Return the (x, y) coordinate for the center point of the cell that contains the specified text.  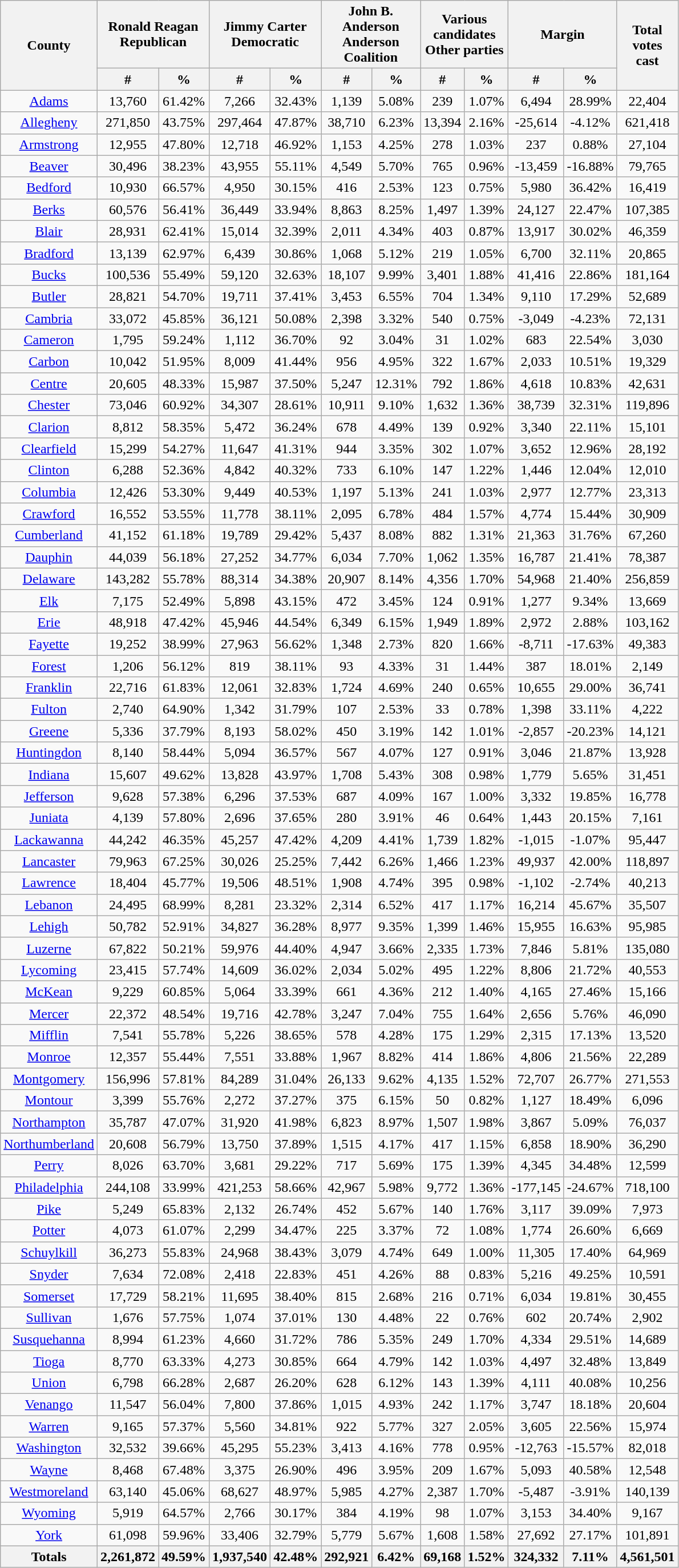
43.15% (296, 600)
30.15% (296, 188)
19,711 (240, 296)
30.86% (296, 253)
Perry (49, 1166)
36.28% (296, 926)
42,631 (647, 384)
46.35% (184, 840)
5,226 (240, 1035)
61,098 (128, 1535)
678 (347, 427)
27.17% (590, 1535)
0.71% (486, 1296)
6,288 (128, 470)
33,406 (240, 1535)
39.66% (184, 1448)
0.76% (486, 1317)
11,547 (128, 1405)
35,507 (647, 905)
26,133 (347, 1079)
40,213 (647, 883)
29.42% (296, 535)
5,247 (347, 384)
28,192 (647, 449)
6,700 (536, 253)
1,497 (443, 209)
3,867 (536, 1122)
Franklin (49, 688)
38.43% (296, 1252)
13,139 (128, 253)
4,947 (347, 948)
30.17% (296, 1513)
17.13% (590, 1035)
35,787 (128, 1122)
Blair (49, 231)
Forest (49, 666)
27,252 (240, 557)
4,660 (240, 1339)
8,994 (128, 1339)
41.98% (296, 1122)
1.82% (486, 840)
33.94% (296, 209)
58.21% (184, 1296)
5,779 (347, 1535)
2,687 (240, 1383)
57.38% (184, 796)
4.19% (396, 1513)
1.66% (486, 644)
2,314 (347, 905)
16,778 (647, 796)
York (49, 1535)
1,446 (536, 470)
212 (443, 991)
6,858 (536, 1144)
1,632 (443, 405)
Warren (49, 1426)
22,404 (647, 101)
-16.88% (590, 166)
12,010 (647, 470)
Potter (49, 1231)
5.08% (396, 101)
1,908 (347, 883)
30.85% (296, 1361)
15.44% (590, 514)
-1,015 (536, 840)
127 (443, 753)
59,120 (240, 275)
3,453 (347, 296)
26.90% (296, 1470)
1.88% (486, 275)
Centre (49, 384)
66.28% (184, 1383)
3,399 (128, 1101)
540 (443, 318)
Lebanon (49, 905)
Delaware (49, 579)
Wyoming (49, 1513)
3.37% (396, 1231)
1,068 (347, 253)
143 (443, 1383)
33.88% (296, 1057)
9.99% (396, 275)
0.83% (486, 1274)
156,996 (128, 1079)
10,591 (647, 1274)
7,161 (647, 818)
0.92% (486, 427)
36.57% (296, 753)
3.35% (396, 449)
33.99% (184, 1187)
49.62% (184, 775)
51.95% (184, 362)
10.83% (590, 384)
55.44% (184, 1057)
58.66% (296, 1187)
1,724 (347, 688)
26.74% (296, 1209)
421,253 (240, 1187)
72,707 (536, 1079)
4.36% (396, 991)
18.18% (590, 1405)
Somerset (49, 1296)
5.65% (590, 775)
602 (536, 1317)
10.51% (590, 362)
815 (347, 1296)
27,104 (647, 144)
16,787 (536, 557)
66.57% (184, 188)
107 (347, 710)
34.38% (296, 579)
43.97% (296, 775)
45.06% (184, 1492)
Butler (49, 296)
3,375 (240, 1470)
733 (347, 470)
42,967 (347, 1187)
8,812 (128, 427)
56.18% (184, 557)
9,165 (128, 1426)
55.49% (184, 275)
4,356 (443, 579)
1,676 (128, 1317)
7.11% (590, 1557)
Crawford (49, 514)
14,689 (647, 1339)
4,111 (536, 1383)
3.04% (396, 340)
79,765 (647, 166)
73,046 (128, 405)
Philadelphia (49, 1187)
4,549 (347, 166)
308 (443, 775)
41.44% (296, 362)
181,164 (647, 275)
167 (443, 796)
48,918 (128, 622)
1,112 (240, 340)
Huntingdon (49, 753)
219 (443, 253)
Bucks (49, 275)
4,222 (647, 710)
56.41% (184, 209)
46,090 (647, 1013)
103,162 (647, 622)
25.25% (296, 861)
41,152 (128, 535)
5.76% (590, 1013)
7,846 (536, 948)
36,273 (128, 1252)
55.76% (184, 1101)
55.11% (296, 166)
38.99% (184, 644)
278 (443, 144)
56.79% (184, 1144)
21.56% (590, 1057)
72.08% (184, 1274)
5,560 (240, 1426)
5.43% (396, 775)
4,334 (536, 1339)
40,553 (647, 970)
95,447 (647, 840)
Northampton (49, 1122)
11,305 (536, 1252)
31.72% (296, 1339)
24,495 (128, 905)
8,140 (128, 753)
100,536 (128, 275)
452 (347, 1209)
2,387 (443, 1492)
1,153 (347, 144)
19.85% (590, 796)
32.48% (590, 1361)
28.99% (590, 101)
63.33% (184, 1361)
9,628 (128, 796)
20,865 (647, 253)
14,121 (647, 731)
56.04% (184, 1405)
4,842 (240, 470)
43.75% (184, 123)
38,710 (347, 123)
2,095 (347, 514)
118,897 (647, 861)
52.49% (184, 600)
42.78% (296, 1013)
10,911 (347, 405)
Allegheny (49, 123)
1.08% (486, 1231)
41.31% (296, 449)
101,891 (647, 1535)
256,859 (647, 579)
21.72% (590, 970)
Tioga (49, 1361)
22,372 (128, 1013)
49,383 (647, 644)
395 (443, 883)
1.35% (486, 557)
7,541 (128, 1035)
57.75% (184, 1317)
6,823 (347, 1122)
18.01% (590, 666)
-12,763 (536, 1448)
8,770 (128, 1361)
2,272 (240, 1101)
1.76% (486, 1209)
5.12% (396, 253)
765 (443, 166)
1,443 (536, 818)
32.39% (296, 231)
1.40% (486, 991)
33.11% (590, 710)
567 (347, 753)
10,655 (536, 688)
68,627 (240, 1492)
2,398 (347, 318)
12,426 (128, 492)
2,315 (536, 1035)
37.50% (296, 384)
31.76% (590, 535)
26.77% (590, 1079)
5.70% (396, 166)
Cumberland (49, 535)
Westmoreland (49, 1492)
225 (347, 1231)
4.17% (396, 1144)
8,009 (240, 362)
60,576 (128, 209)
10,256 (647, 1383)
Beaver (49, 166)
20,907 (347, 579)
1,015 (347, 1405)
32.63% (296, 275)
237 (536, 144)
1.23% (486, 861)
7.70% (396, 557)
36.42% (590, 188)
7,175 (128, 600)
239 (443, 101)
36,290 (647, 1144)
403 (443, 231)
78,387 (647, 557)
297,464 (240, 123)
5,216 (536, 1274)
Lancaster (49, 861)
46 (443, 818)
Pike (49, 1209)
0.64% (486, 818)
5,472 (240, 427)
6,494 (536, 101)
34.77% (296, 557)
1,949 (443, 622)
6.23% (396, 123)
-15.57% (590, 1448)
Columbia (49, 492)
3,605 (536, 1426)
Total votes cast (647, 46)
6,439 (240, 253)
1,937,540 (240, 1557)
241 (443, 492)
32,532 (128, 1448)
-25,614 (536, 123)
62.97% (184, 253)
Sullivan (49, 1317)
65.83% (184, 1209)
2.73% (396, 644)
-2.74% (590, 883)
119,896 (647, 405)
4.41% (396, 840)
5.02% (396, 970)
17.29% (590, 296)
Susquehanna (49, 1339)
55.83% (184, 1252)
9.62% (396, 1079)
40.08% (590, 1383)
40.58% (590, 1470)
Bradford (49, 253)
-3.91% (590, 1492)
45,946 (240, 622)
6.55% (396, 296)
819 (240, 666)
27.46% (590, 991)
Armstrong (49, 144)
1,967 (347, 1057)
Lycoming (49, 970)
5.69% (396, 1166)
324,332 (536, 1557)
3.91% (396, 818)
4.27% (396, 1492)
54.27% (184, 449)
47.87% (296, 123)
4,618 (536, 384)
37.01% (296, 1317)
Juniata (49, 818)
62.41% (184, 231)
Ronald ReaganRepublican (153, 34)
1,507 (443, 1122)
56.12% (184, 666)
1.31% (486, 535)
8,193 (240, 731)
Totals (49, 1557)
147 (443, 470)
143,282 (128, 579)
4,073 (128, 1231)
7,973 (647, 1209)
John B. AndersonAnderson Coalition (371, 34)
McKean (49, 991)
14,609 (240, 970)
414 (443, 1057)
956 (347, 362)
37.65% (296, 818)
1.98% (486, 1122)
15,974 (647, 1426)
50.21% (184, 948)
2,977 (536, 492)
36.24% (296, 427)
17,729 (128, 1296)
882 (443, 535)
20.15% (590, 818)
31,920 (240, 1122)
39.09% (590, 1209)
67,260 (647, 535)
45,257 (240, 840)
63,140 (128, 1492)
30,496 (128, 166)
28,931 (128, 231)
3.95% (396, 1470)
7,551 (240, 1057)
84,289 (240, 1079)
4.16% (396, 1448)
82,018 (647, 1448)
7,634 (128, 1274)
15,987 (240, 384)
56.62% (296, 644)
49.59% (184, 1557)
5.13% (396, 492)
38.65% (296, 1035)
Montour (49, 1101)
-17.63% (590, 644)
12,955 (128, 144)
61.07% (184, 1231)
135,080 (647, 948)
21.40% (590, 579)
42.00% (590, 861)
8.82% (396, 1057)
79,963 (128, 861)
786 (347, 1339)
11,778 (240, 514)
29.51% (590, 1339)
19.81% (590, 1296)
60.92% (184, 405)
5,064 (240, 991)
1,342 (240, 710)
Montgomery (49, 1079)
52,689 (647, 296)
8.97% (396, 1122)
18,107 (347, 275)
44.54% (296, 622)
58.02% (296, 731)
4,497 (536, 1361)
64,969 (647, 1252)
6,096 (647, 1101)
50 (443, 1101)
107,385 (647, 209)
13,669 (647, 600)
4.28% (396, 1035)
13,849 (647, 1361)
1.64% (486, 1013)
22.83% (296, 1274)
42.48% (296, 1557)
15,014 (240, 231)
8,863 (347, 209)
4,139 (128, 818)
139 (443, 427)
718,100 (647, 1187)
7,800 (240, 1405)
44,039 (128, 557)
-8,711 (536, 644)
9,449 (240, 492)
12,548 (647, 1470)
1.46% (486, 926)
72 (443, 1231)
661 (347, 991)
1,348 (347, 644)
22,289 (647, 1057)
140,139 (647, 1492)
38.23% (184, 166)
30,455 (647, 1296)
3,401 (443, 275)
13,394 (443, 123)
Clearfield (49, 449)
6.26% (396, 861)
5,898 (240, 600)
Washington (49, 1448)
1,277 (536, 600)
922 (347, 1426)
34,307 (240, 405)
92 (347, 340)
778 (443, 1448)
4.33% (396, 666)
5.35% (396, 1339)
5,249 (128, 1209)
5.81% (590, 948)
4,774 (536, 514)
8,281 (240, 905)
-4.12% (590, 123)
1.15% (486, 1144)
61.83% (184, 688)
4.49% (396, 427)
30,909 (647, 514)
621,418 (647, 123)
-20.23% (590, 731)
50.08% (296, 318)
4.34% (396, 231)
County (49, 46)
4.79% (396, 1361)
40.32% (296, 470)
57.37% (184, 1426)
Lehigh (49, 926)
4.69% (396, 688)
1.73% (486, 948)
9,229 (128, 991)
3,079 (347, 1252)
30.02% (590, 231)
12,061 (240, 688)
15,299 (128, 449)
5.09% (590, 1122)
59.96% (184, 1535)
755 (443, 1013)
32.31% (590, 405)
8,026 (128, 1166)
2,740 (128, 710)
3,652 (536, 449)
3,681 (240, 1166)
Wayne (49, 1470)
1,197 (347, 492)
33.39% (296, 991)
36,121 (240, 318)
13,917 (536, 231)
130 (347, 1317)
792 (443, 384)
-2,857 (536, 731)
2,335 (443, 948)
2,033 (536, 362)
60.85% (184, 991)
4,135 (443, 1079)
280 (347, 818)
22.56% (590, 1426)
57.80% (184, 818)
31,451 (647, 775)
36.70% (296, 340)
49.25% (590, 1274)
Lackawanna (49, 840)
704 (443, 296)
53.55% (184, 514)
52.36% (184, 470)
40.53% (296, 492)
240 (443, 688)
1,074 (240, 1317)
2.88% (590, 622)
-24.67% (590, 1187)
45.77% (184, 883)
375 (347, 1101)
31.04% (296, 1079)
32.79% (296, 1535)
683 (536, 340)
6,669 (647, 1231)
0.65% (486, 688)
36,449 (240, 209)
4,345 (536, 1166)
416 (347, 188)
19,789 (240, 535)
12,357 (128, 1057)
820 (443, 644)
58.35% (184, 427)
1,399 (443, 926)
649 (443, 1252)
2.16% (486, 123)
31.79% (296, 710)
37.79% (184, 731)
26.60% (590, 1231)
1,774 (536, 1231)
13,928 (647, 753)
1.57% (486, 514)
4,273 (240, 1361)
3,332 (536, 796)
1.02% (486, 340)
38.40% (296, 1296)
717 (347, 1166)
67.48% (184, 1470)
69,168 (443, 1557)
33 (443, 710)
9.35% (396, 926)
48.33% (184, 384)
61.23% (184, 1339)
4,806 (536, 1057)
13,828 (240, 775)
41,416 (536, 275)
4,209 (347, 840)
0.96% (486, 166)
45.85% (184, 318)
58.44% (184, 753)
8.25% (396, 209)
5,985 (347, 1492)
46,359 (647, 231)
664 (347, 1361)
8.14% (396, 579)
68.99% (184, 905)
-13,459 (536, 166)
6,349 (347, 622)
1.29% (486, 1035)
37.89% (296, 1144)
5.98% (396, 1187)
2,034 (347, 970)
495 (443, 970)
27,692 (536, 1535)
95,985 (647, 926)
45,295 (240, 1448)
Cameron (49, 340)
Monroe (49, 1057)
123 (443, 188)
19,716 (240, 1013)
34,827 (240, 926)
3,247 (347, 1013)
9,110 (536, 296)
Indiana (49, 775)
2,132 (240, 1209)
1,739 (443, 840)
3.32% (396, 318)
Union (49, 1383)
13,520 (647, 1035)
3,046 (536, 753)
2.68% (396, 1296)
34.40% (590, 1513)
5,094 (240, 753)
7.04% (396, 1013)
2,011 (347, 231)
2.05% (486, 1426)
18,404 (128, 883)
687 (347, 796)
22.54% (590, 340)
Northumberland (49, 1144)
20.74% (590, 1317)
4.26% (396, 1274)
48.54% (184, 1013)
20,604 (647, 1405)
2,972 (536, 622)
140 (443, 1209)
12.96% (590, 449)
1.58% (486, 1535)
Clarion (49, 427)
38,739 (536, 405)
2,299 (240, 1231)
29.22% (296, 1166)
5,093 (536, 1470)
34.47% (296, 1231)
76,037 (647, 1122)
9,167 (647, 1513)
Snyder (49, 1274)
249 (443, 1339)
6.42% (396, 1557)
19,506 (240, 883)
15,607 (128, 775)
59.24% (184, 340)
Cambria (49, 318)
Mifflin (49, 1035)
67.25% (184, 861)
30,026 (240, 861)
2,766 (240, 1513)
63.70% (184, 1166)
1,515 (347, 1144)
Fayette (49, 644)
33,072 (128, 318)
43,955 (240, 166)
387 (536, 666)
451 (347, 1274)
59,976 (240, 948)
4.25% (396, 144)
1,795 (128, 340)
Greene (49, 731)
7,442 (347, 861)
4,165 (536, 991)
20,608 (128, 1144)
209 (443, 1470)
496 (347, 1470)
2,149 (647, 666)
450 (347, 731)
11,695 (240, 1296)
484 (443, 514)
Schuylkill (49, 1252)
2,696 (240, 818)
49,937 (536, 861)
16,552 (128, 514)
27,963 (240, 644)
Bedford (49, 188)
32.83% (296, 688)
24,968 (240, 1252)
24,127 (536, 209)
8.08% (396, 535)
Fulton (49, 710)
18.90% (590, 1144)
16,214 (536, 905)
4.48% (396, 1317)
12,599 (647, 1166)
4.93% (396, 1405)
0.78% (486, 710)
64.57% (184, 1513)
44,242 (128, 840)
55.23% (296, 1448)
5,437 (347, 535)
Mercer (49, 1013)
28,821 (128, 296)
322 (443, 362)
28.61% (296, 405)
0.87% (486, 231)
-1,102 (536, 883)
52.91% (184, 926)
Chester (49, 405)
-1.07% (590, 840)
9,772 (443, 1187)
88,314 (240, 579)
44.40% (296, 948)
6,296 (240, 796)
37.41% (296, 296)
Various candidatesOther parties (464, 34)
15,955 (536, 926)
47.80% (184, 144)
1.44% (486, 666)
57.74% (184, 970)
13,760 (128, 101)
242 (443, 1405)
61.18% (184, 535)
271,553 (647, 1079)
1,206 (128, 666)
6.78% (396, 514)
6.12% (396, 1383)
12.77% (590, 492)
3.45% (396, 600)
3,340 (536, 427)
61.42% (184, 101)
-5,487 (536, 1492)
26.20% (296, 1383)
Elk (49, 600)
22 (443, 1317)
271,850 (128, 123)
15,166 (647, 991)
13,750 (240, 1144)
Adams (49, 101)
-3,049 (536, 318)
64.90% (184, 710)
5.77% (396, 1426)
10,042 (128, 362)
23,415 (128, 970)
32.11% (590, 253)
21.87% (590, 753)
Clinton (49, 470)
34.48% (590, 1166)
Jimmy CarterDemocratic (265, 34)
1,062 (443, 557)
384 (347, 1513)
2,418 (240, 1274)
6.10% (396, 470)
34.81% (296, 1426)
4,561,501 (647, 1557)
1.01% (486, 731)
1,398 (536, 710)
22,716 (128, 688)
5,919 (128, 1513)
36,741 (647, 688)
0.88% (590, 144)
4.07% (396, 753)
Venango (49, 1405)
6,798 (128, 1383)
18.49% (590, 1101)
5,980 (536, 188)
1,608 (443, 1535)
5,336 (128, 731)
Dauphin (49, 557)
1,466 (443, 861)
124 (443, 600)
2,902 (647, 1317)
1.05% (486, 253)
2,261,872 (128, 1557)
10,930 (128, 188)
47.07% (184, 1122)
21.41% (590, 557)
67,822 (128, 948)
54.70% (184, 296)
Lawrence (49, 883)
4.95% (396, 362)
944 (347, 449)
12,718 (240, 144)
1,139 (347, 101)
8,468 (128, 1470)
1.89% (486, 622)
3,153 (536, 1513)
88 (443, 1274)
327 (443, 1426)
472 (347, 600)
3,747 (536, 1405)
9.34% (590, 600)
1,708 (347, 775)
37.86% (296, 1405)
12.31% (396, 384)
4,950 (240, 188)
32.43% (296, 101)
9.10% (396, 405)
3,117 (536, 1209)
53.30% (184, 492)
292,921 (347, 1557)
45.67% (590, 905)
-177,145 (536, 1187)
0.82% (486, 1101)
21,363 (536, 535)
6.52% (396, 905)
16.63% (590, 926)
1.34% (486, 296)
22.11% (590, 427)
Erie (49, 622)
37.53% (296, 796)
11,647 (240, 449)
Margin (563, 34)
3.19% (396, 731)
302 (443, 449)
29.00% (590, 688)
19,329 (647, 362)
17.40% (590, 1252)
36.02% (296, 970)
244,108 (128, 1187)
16,419 (647, 188)
Jefferson (49, 796)
48.51% (296, 883)
578 (347, 1035)
37.27% (296, 1101)
0.95% (486, 1448)
2,656 (536, 1013)
12.04% (590, 470)
98 (443, 1513)
Luzerne (49, 948)
22.47% (590, 209)
216 (443, 1296)
7,266 (240, 101)
23.32% (296, 905)
72,131 (647, 318)
1,779 (536, 775)
3,413 (347, 1448)
19,252 (128, 644)
628 (347, 1383)
46.92% (296, 144)
15,101 (647, 427)
3,030 (647, 340)
20,605 (128, 384)
-4.23% (590, 318)
3.66% (396, 948)
50,782 (128, 926)
48.97% (296, 1492)
54,968 (536, 579)
8,977 (347, 926)
4.09% (396, 796)
8,806 (536, 970)
22.86% (590, 275)
Carbon (49, 362)
93 (347, 666)
Berks (49, 209)
57.81% (184, 1079)
1,127 (536, 1101)
23,313 (647, 492)
